Identify which cell holds the provided text, then report its (X, Y) central coordinate. 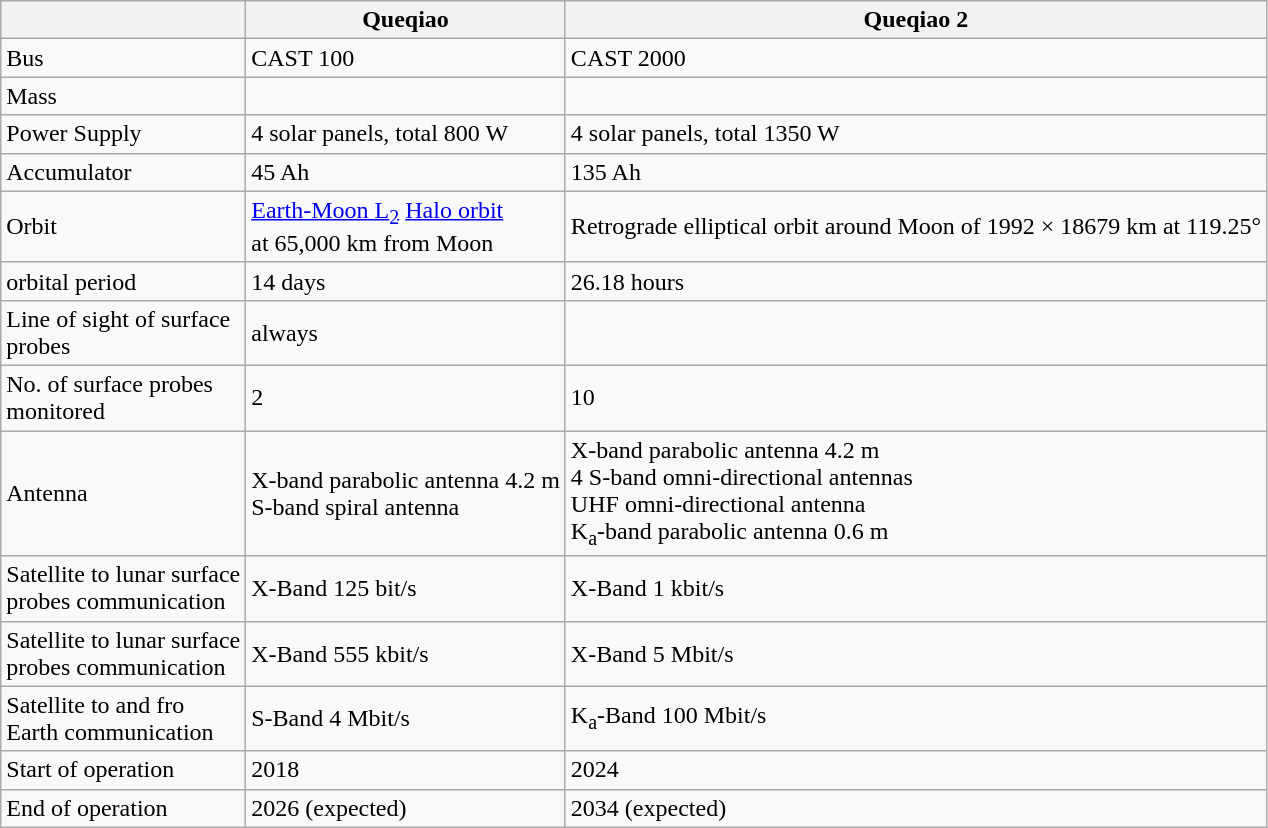
2018 (406, 770)
X-band parabolic antenna 4.2 m4 S-band omni-directional antennasUHF omni-directional antennaKa-band parabolic antenna 0.6 m (916, 494)
Satellite to and froEarth communication (124, 718)
Queqiao (406, 20)
Retrograde elliptical orbit around Moon of 1992 × 18679 km at 119.25° (916, 226)
Ka-Band 100 Mbit/s (916, 718)
26.18 hours (916, 281)
S-Band 4 Mbit/s (406, 718)
X-band parabolic antenna 4.2 mS-band spiral antenna (406, 494)
Power Supply (124, 134)
X-Band 5 Mbit/s (916, 654)
2034 (expected) (916, 808)
Start of operation (124, 770)
Accumulator (124, 172)
10 (916, 398)
X-Band 555 kbit/s (406, 654)
No. of surface probesmonitored (124, 398)
always (406, 332)
CAST 100 (406, 58)
orbital period (124, 281)
2024 (916, 770)
14 days (406, 281)
Line of sight of surfaceprobes (124, 332)
Bus (124, 58)
Antenna (124, 494)
4 solar panels, total 800 W (406, 134)
End of operation (124, 808)
45 Ah (406, 172)
4 solar panels, total 1350 W (916, 134)
2026 (expected) (406, 808)
Orbit (124, 226)
X-Band 1 kbit/s (916, 588)
135 Ah (916, 172)
Earth-Moon L2 Halo orbitat 65,000 km from Moon (406, 226)
2 (406, 398)
Queqiao 2 (916, 20)
Mass (124, 96)
CAST 2000 (916, 58)
X-Band 125 bit/s (406, 588)
